Determine the [x, y] coordinate at the center of the cell enclosing the given text.  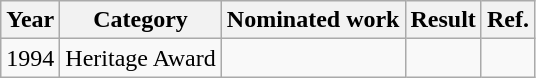
Result [443, 20]
Nominated work [313, 20]
Ref. [508, 20]
1994 [30, 58]
Year [30, 20]
Heritage Award [140, 58]
Category [140, 20]
